Detect which cell encompasses the target text, then output its (X, Y) center coordinate. 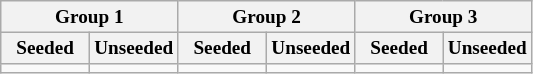
Group 3 (443, 17)
Group 1 (90, 17)
Group 2 (266, 17)
